Search for the cell housing the specified text and yield its (X, Y) center coordinate. 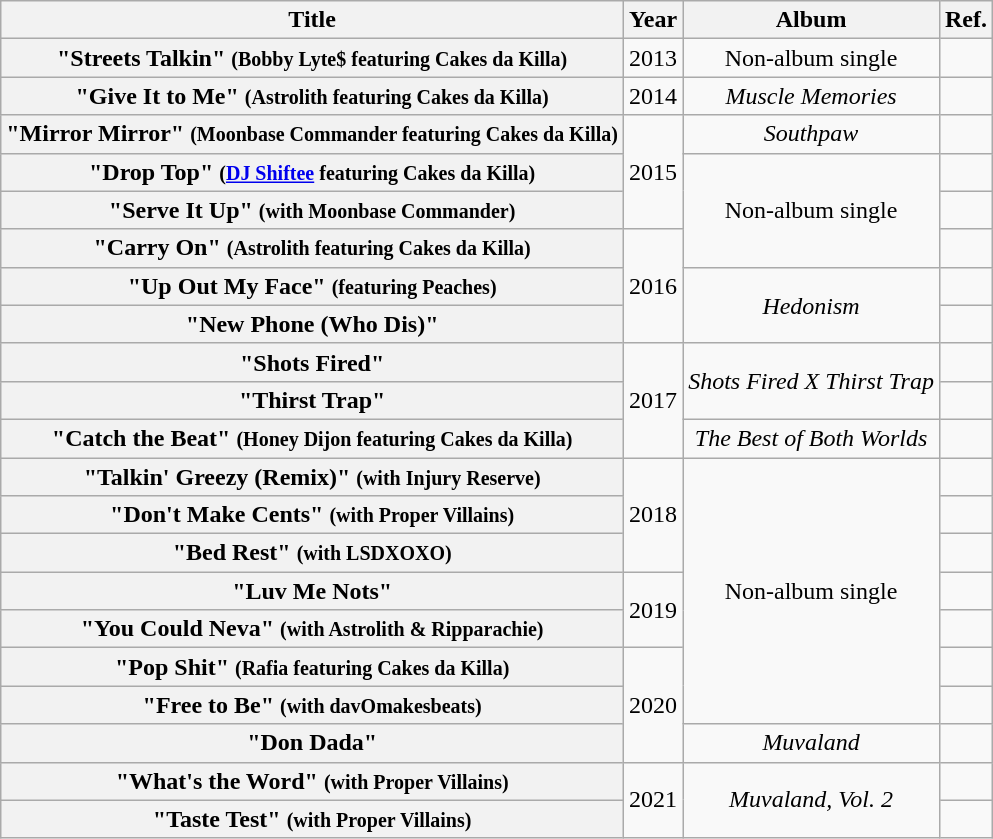
"Drop Top" (DJ Shiftee featuring Cakes da Killa) (312, 172)
"Up Out My Face" (featuring Peaches) (312, 286)
Album (812, 20)
"What's the Word" (with Proper Villains) (312, 781)
"Carry On" (Astrolith featuring Cakes da Killa) (312, 248)
2013 (654, 58)
Southpaw (812, 134)
Year (654, 20)
Title (312, 20)
"Luv Me Nots" (312, 591)
2020 (654, 705)
2016 (654, 286)
"Taste Test" (with Proper Villains) (312, 819)
2019 (654, 610)
2015 (654, 172)
"Bed Rest" (with LSDXOXO) (312, 553)
"Catch the Beat" (Honey Dijon featuring Cakes da Killa) (312, 438)
"Thirst Trap" (312, 400)
"Streets Talkin" (Bobby Lyte$ featuring Cakes da Killa) (312, 58)
Muvaland, Vol. 2 (812, 800)
Muvaland (812, 743)
Hedonism (812, 305)
"Serve It Up" (with Moonbase Commander) (312, 210)
2014 (654, 96)
"You Could Neva" (with Astrolith & Ripparachie) (312, 629)
Shots Fired X Thirst Trap (812, 381)
The Best of Both Worlds (812, 438)
"Don't Make Cents" (with Proper Villains) (312, 515)
2018 (654, 515)
"New Phone (Who Dis)" (312, 324)
2021 (654, 800)
2017 (654, 400)
Ref. (966, 20)
"Free to Be" (with davOmakesbeats) (312, 705)
"Don Dada" (312, 743)
"Give It to Me" (Astrolith featuring Cakes da Killa) (312, 96)
Muscle Memories (812, 96)
"Talkin' Greezy (Remix)" (with Injury Reserve) (312, 477)
"Mirror Mirror" (Moonbase Commander featuring Cakes da Killa) (312, 134)
"Shots Fired" (312, 362)
"Pop Shit" (Rafia featuring Cakes da Killa) (312, 667)
